Search for the cell housing the specified text and yield its (X, Y) center coordinate. 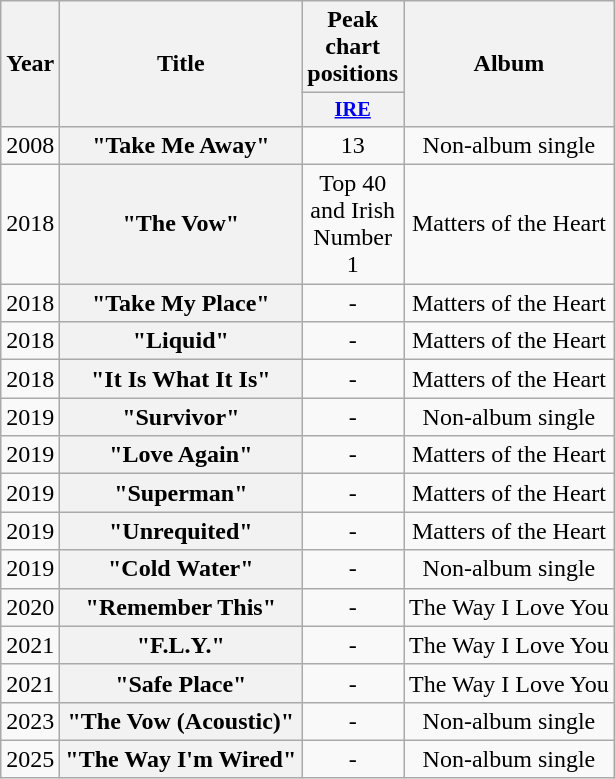
"The Vow (Acoustic)" (181, 721)
"F.L.Y." (181, 645)
2008 (30, 145)
2020 (30, 607)
Title (181, 64)
"Liquid" (181, 341)
"Take Me Away" (181, 145)
"Love Again" (181, 455)
"Survivor" (181, 417)
Top 40 and Irish Number 1 (353, 224)
2023 (30, 721)
Peak chart positions (353, 47)
"It Is What It Is" (181, 379)
"The Way I'm Wired" (181, 759)
Year (30, 64)
"Take My Place" (181, 303)
2025 (30, 759)
"Safe Place" (181, 683)
"Unrequited" (181, 531)
IRE (353, 110)
"Superman" (181, 493)
"Cold Water" (181, 569)
"Remember This" (181, 607)
"The Vow" (181, 224)
Album (510, 64)
13 (353, 145)
